Search for the cell housing the specified text and yield its (X, Y) center coordinate. 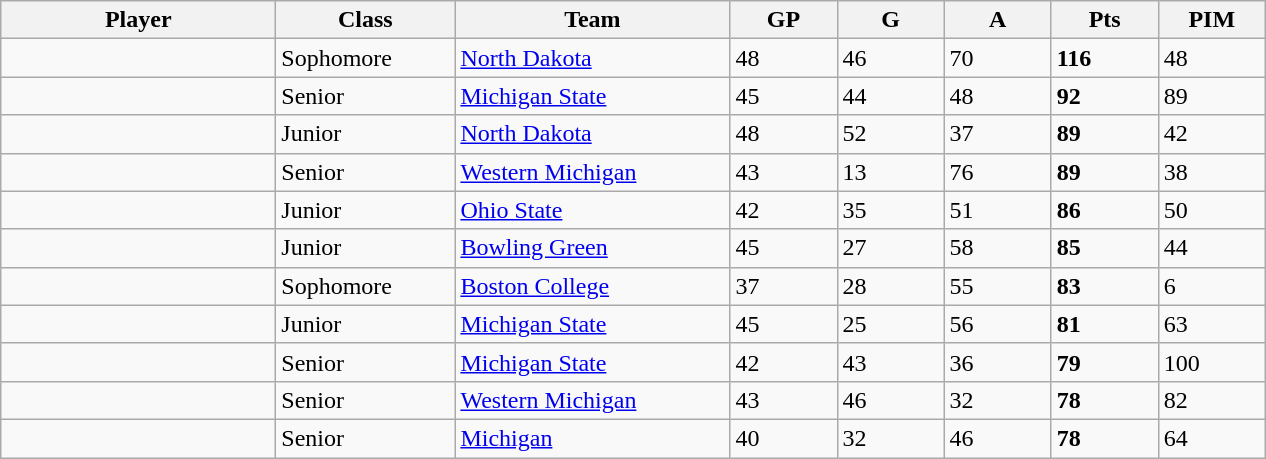
Pts (1104, 20)
85 (1104, 248)
25 (890, 324)
52 (890, 134)
92 (1104, 96)
81 (1104, 324)
GP (784, 20)
116 (1104, 58)
50 (1212, 210)
82 (1212, 400)
28 (890, 286)
38 (1212, 172)
40 (784, 438)
63 (1212, 324)
27 (890, 248)
64 (1212, 438)
G (890, 20)
Team (592, 20)
70 (998, 58)
6 (1212, 286)
83 (1104, 286)
35 (890, 210)
Class (366, 20)
Ohio State (592, 210)
PIM (1212, 20)
55 (998, 286)
79 (1104, 362)
58 (998, 248)
86 (1104, 210)
51 (998, 210)
13 (890, 172)
Boston College (592, 286)
Michigan (592, 438)
Bowling Green (592, 248)
56 (998, 324)
76 (998, 172)
100 (1212, 362)
A (998, 20)
36 (998, 362)
Player (138, 20)
